Scan for the cell matching the given text and deliver its [x, y] coordinate at center. 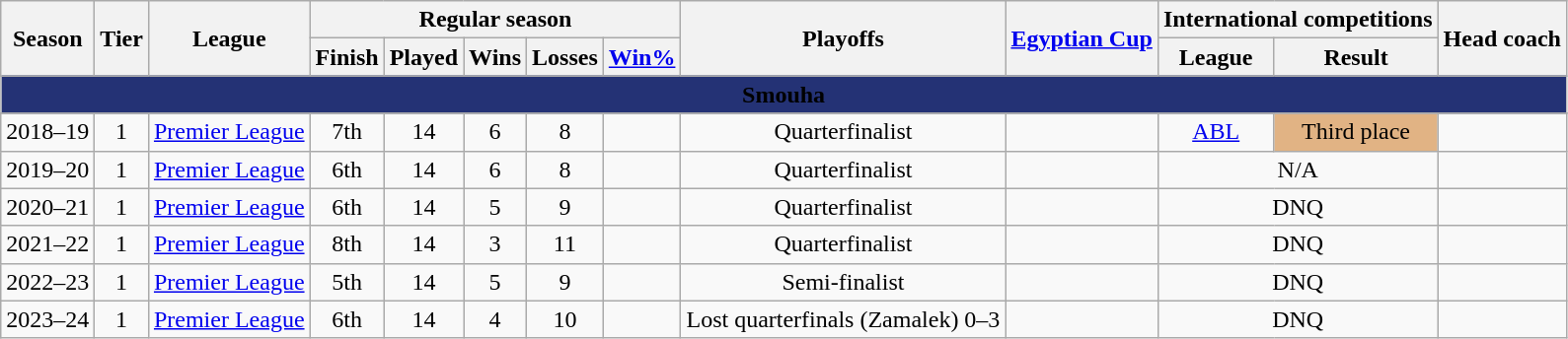
Lost quarterfinals (Zamalek) 0–3 [843, 319]
2019–20 [47, 169]
2021–22 [47, 244]
7th [347, 132]
Regular season [495, 20]
N/A [1298, 169]
Result [1356, 57]
Egyptian Cup [1082, 38]
Smouha [784, 95]
Wins [495, 57]
Win% [641, 57]
2020–21 [47, 207]
Played [423, 57]
3 [495, 244]
2023–24 [47, 319]
Third place [1356, 132]
International competitions [1298, 20]
Head coach [1502, 38]
4 [495, 319]
5th [347, 282]
10 [565, 319]
Losses [565, 57]
11 [565, 244]
Tier [122, 38]
Season [47, 38]
2022–23 [47, 282]
2018–19 [47, 132]
Finish [347, 57]
Semi-finalist [843, 282]
8th [347, 244]
ABL [1216, 132]
Playoffs [843, 38]
